Detect which cell encompasses the target text, then output its (x, y) center coordinate. 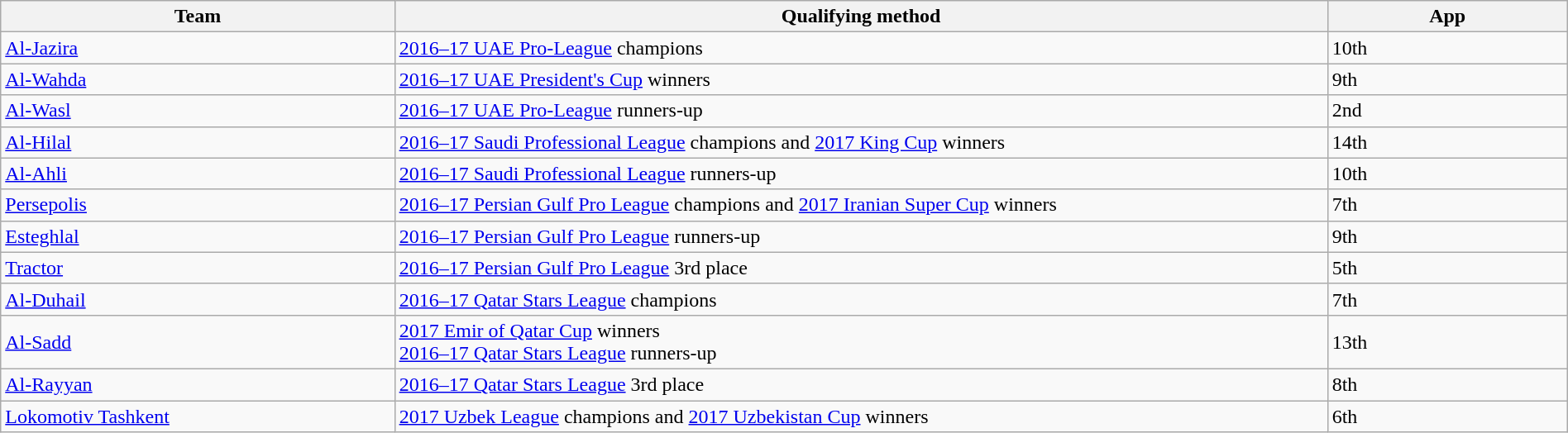
2016–17 Saudi Professional League champions and 2017 King Cup winners (861, 142)
Al-Jazira (198, 48)
2017 Uzbek League champions and 2017 Uzbekistan Cup winners (861, 416)
2016–17 Persian Gulf Pro League runners-up (861, 236)
Al-Sadd (198, 342)
2016–17 UAE Pro-League champions (861, 48)
8th (1447, 384)
Al-Wahda (198, 79)
Al-Wasl (198, 111)
13th (1447, 342)
2016–17 UAE Pro-League runners-up (861, 111)
2016–17 Qatar Stars League champions (861, 299)
6th (1447, 416)
2nd (1447, 111)
Team (198, 17)
2016–17 Saudi Professional League runners-up (861, 174)
Esteghlal (198, 236)
Qualifying method (861, 17)
Tractor (198, 268)
14th (1447, 142)
2016–17 Persian Gulf Pro League 3rd place (861, 268)
Lokomotiv Tashkent (198, 416)
App (1447, 17)
Al-Hilal (198, 142)
Al-Duhail (198, 299)
2016–17 Qatar Stars League 3rd place (861, 384)
2016–17 UAE President's Cup winners (861, 79)
Al-Rayyan (198, 384)
5th (1447, 268)
2016–17 Persian Gulf Pro League champions and 2017 Iranian Super Cup winners (861, 205)
2017 Emir of Qatar Cup winners2016–17 Qatar Stars League runners-up (861, 342)
Persepolis (198, 205)
Al-Ahli (198, 174)
